Scan for the cell matching the given text and deliver its (x, y) coordinate at center. 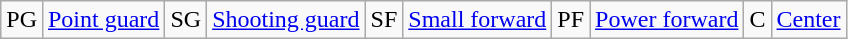
Center (808, 20)
C (758, 20)
SG (186, 20)
Small forward (478, 20)
Point guard (103, 20)
PF (571, 20)
PG (22, 20)
Shooting guard (286, 20)
SF (384, 20)
Power forward (667, 20)
